Pinpoint the cell where the given text exists, returning its [X, Y] midpoint coordinate. 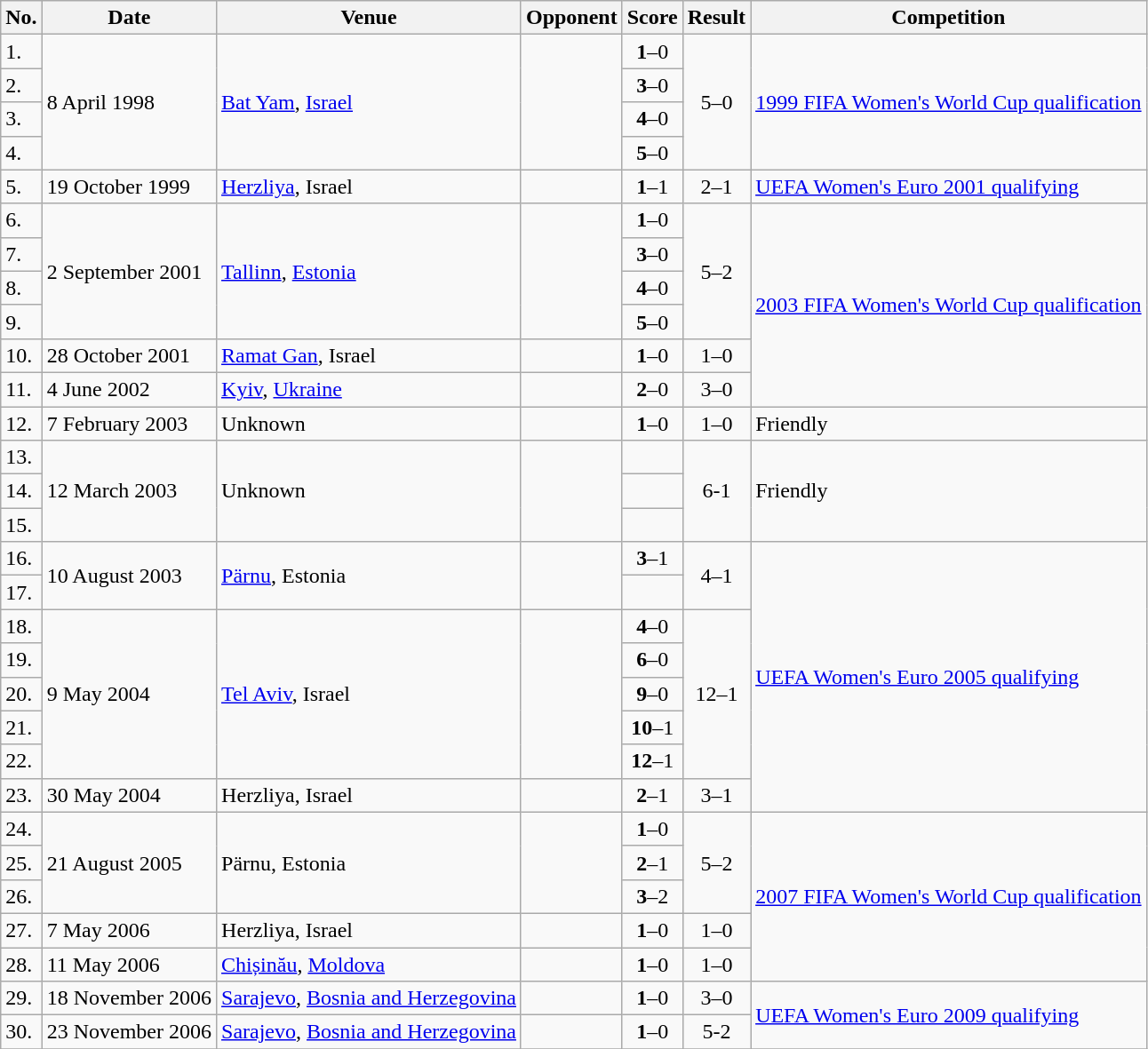
Competition [949, 18]
16. [21, 559]
Chișinău, Moldova [370, 964]
30 May 2004 [129, 795]
23 November 2006 [129, 1032]
15. [21, 525]
26. [21, 896]
2003 FIFA Women's World Cup qualification [949, 305]
Result [716, 18]
7 February 2003 [129, 424]
1–1 [652, 187]
5. [21, 187]
Date [129, 18]
9 May 2004 [129, 694]
No. [21, 18]
Ramat Gan, Israel [370, 355]
24. [21, 829]
17. [21, 592]
UEFA Women's Euro 2005 qualifying [949, 677]
20. [21, 694]
UEFA Women's Euro 2001 qualifying [949, 187]
6. [21, 220]
8. [21, 288]
Opponent [571, 18]
29. [21, 998]
25. [21, 862]
Tallinn, Estonia [370, 271]
2. [21, 85]
3. [21, 119]
28. [21, 964]
4. [21, 153]
13. [21, 457]
1. [21, 52]
4–1 [716, 576]
23. [21, 795]
10 August 2003 [129, 576]
22. [21, 761]
5-2 [716, 1032]
14. [21, 491]
8 April 1998 [129, 102]
18 November 2006 [129, 998]
3–2 [652, 896]
12. [21, 424]
7. [21, 254]
Score [652, 18]
UEFA Women's Euro 2009 qualifying [949, 1015]
6-1 [716, 491]
9–0 [652, 694]
9. [21, 322]
27. [21, 930]
Bat Yam, Israel [370, 102]
2007 FIFA Women's World Cup qualification [949, 896]
4 June 2002 [129, 389]
7 May 2006 [129, 930]
Venue [370, 18]
28 October 2001 [129, 355]
2 September 2001 [129, 271]
21. [21, 727]
12 March 2003 [129, 491]
19. [21, 660]
18. [21, 626]
21 August 2005 [129, 862]
1999 FIFA Women's World Cup qualification [949, 102]
10–1 [652, 727]
30. [21, 1032]
6–0 [652, 660]
19 October 1999 [129, 187]
Tel Aviv, Israel [370, 694]
11. [21, 389]
11 May 2006 [129, 964]
2–0 [652, 389]
10. [21, 355]
Kyiv, Ukraine [370, 389]
